From the cell containing the given text, extract its center point as [X, Y] coordinate. 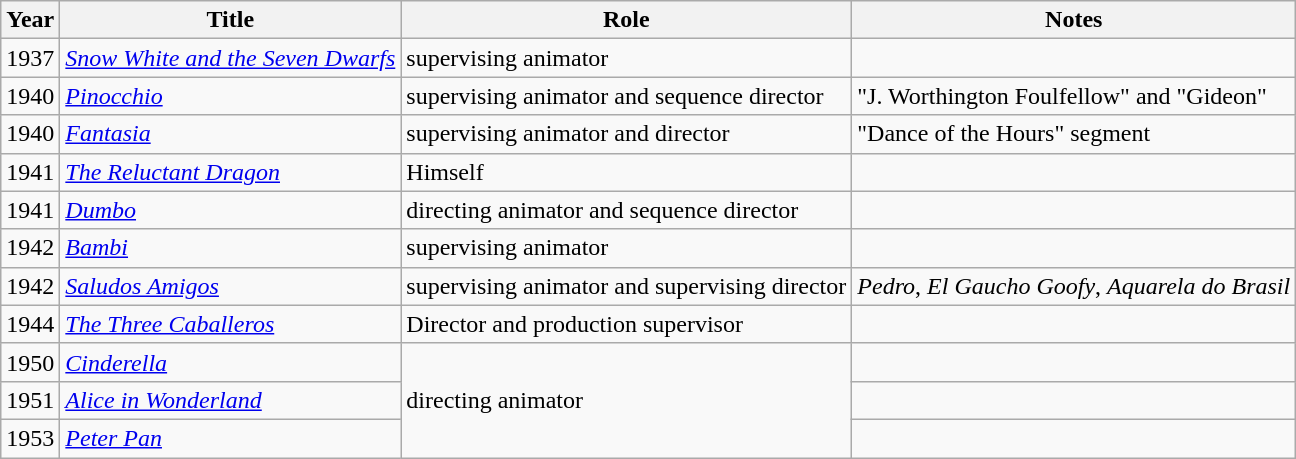
Peter Pan [230, 438]
1953 [30, 438]
directing animator and sequence director [626, 210]
"Dance of the Hours" segment [1074, 134]
supervising animator and supervising director [626, 286]
"J. Worthington Foulfellow" and "Gideon" [1074, 96]
1950 [30, 362]
Saludos Amigos [230, 286]
Title [230, 20]
Year [30, 20]
supervising animator and director [626, 134]
Director and production supervisor [626, 324]
Pedro, El Gaucho Goofy, Aquarela do Brasil [1074, 286]
Bambi [230, 248]
The Three Caballeros [230, 324]
directing animator [626, 400]
Pinocchio [230, 96]
Fantasia [230, 134]
supervising animator and sequence director [626, 96]
Snow White and the Seven Dwarfs [230, 58]
Cinderella [230, 362]
1944 [30, 324]
1937 [30, 58]
1951 [30, 400]
Role [626, 20]
Alice in Wonderland [230, 400]
The Reluctant Dragon [230, 172]
Dumbo [230, 210]
Himself [626, 172]
Notes [1074, 20]
